Return [X, Y] of the center of cell containing provided text 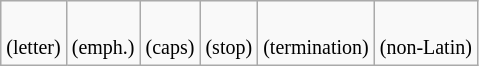
(caps) [170, 34]
(non-Latin) [426, 34]
(termination) [316, 34]
(stop) [229, 34]
(letter) [34, 34]
(emph.) [103, 34]
